From the cell containing the given text, extract its center point as (X, Y) coordinate. 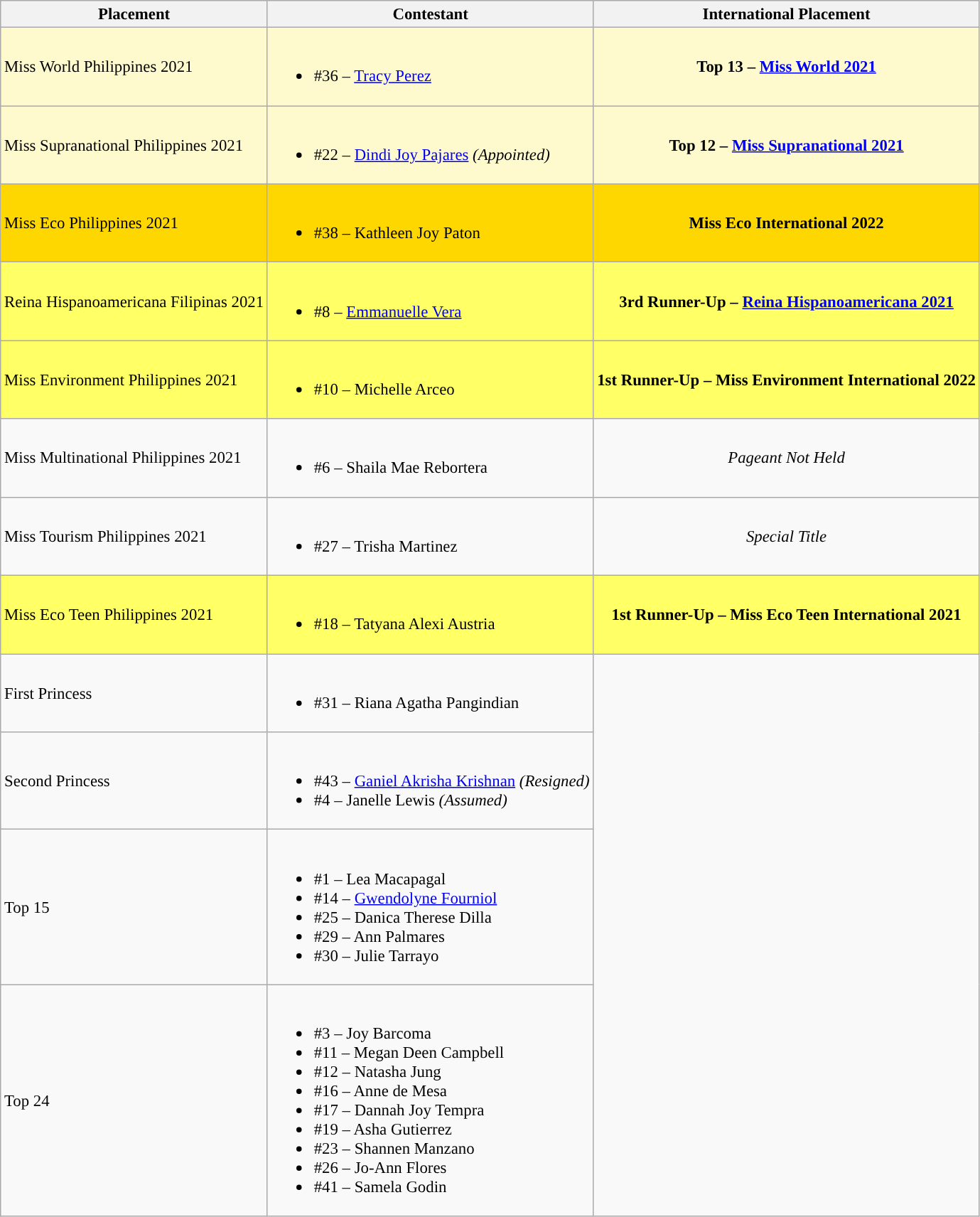
Placement (134, 14)
#1 – Lea Macapagal#14 – Gwendolyne Fourniol#25 – Danica Therese Dilla#29 – Ann Palmares#30 – Julie Tarrayo (430, 907)
1st Runner-Up – Miss Eco Teen International 2021 (786, 615)
#27 – Trisha Martinez (430, 536)
Reina Hispanoamericana Filipinas 2021 (134, 301)
Miss Multinational Philippines 2021 (134, 458)
First Princess (134, 693)
#8 – Emmanuelle Vera (430, 301)
Top 13 – Miss World 2021 (786, 67)
#36 – Tracy Perez (430, 67)
#38 – Kathleen Joy Paton (430, 223)
#10 – Michelle Arceo (430, 380)
Miss World Philippines 2021 (134, 67)
Second Princess (134, 781)
#6 – Shaila Mae Rebortera (430, 458)
Miss Environment Philippines 2021 (134, 380)
#22 – Dindi Joy Pajares (Appointed) (430, 145)
#18 – Tatyana Alexi Austria (430, 615)
International Placement (786, 14)
#43 – Ganiel Akrisha Krishnan (Resigned)#4 – Janelle Lewis (Assumed) (430, 781)
Top 24 (134, 1100)
3rd Runner-Up – Reina Hispanoamericana 2021 (786, 301)
Pageant Not Held (786, 458)
Miss Eco International 2022 (786, 223)
Miss Supranational Philippines 2021 (134, 145)
Contestant (430, 14)
Top 12 – Miss Supranational 2021 (786, 145)
Miss Eco Philippines 2021 (134, 223)
Miss Tourism Philippines 2021 (134, 536)
Special Title (786, 536)
Top 15 (134, 907)
#31 – Riana Agatha Pangindian (430, 693)
Miss Eco Teen Philippines 2021 (134, 615)
1st Runner-Up – Miss Environment International 2022 (786, 380)
